Detect which cell encompasses the target text, then output its (x, y) center coordinate. 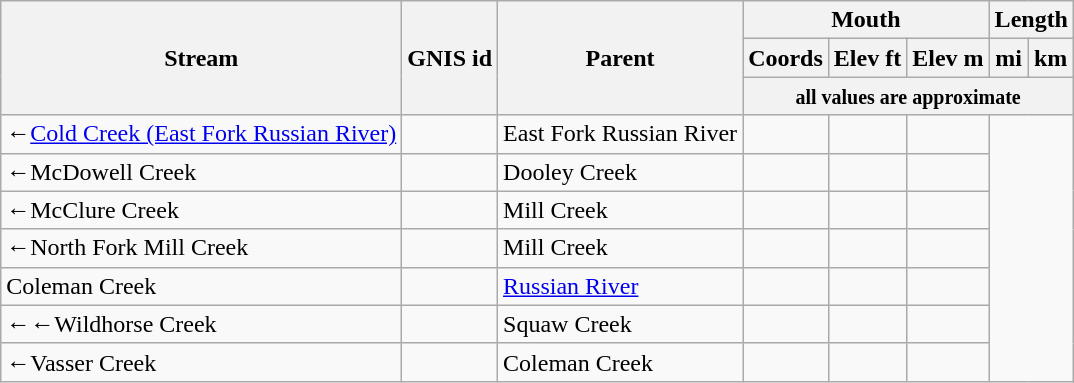
←McDowell Creek (202, 172)
←Cold Creek (East Fork Russian River) (202, 134)
mi (1008, 58)
←Vasser Creek (202, 362)
Length (1031, 20)
all values are approximate (908, 96)
←←Wildhorse Creek (202, 324)
Elev m (948, 58)
East Fork Russian River (620, 134)
Russian River (620, 286)
Coords (786, 58)
←North Fork Mill Creek (202, 248)
←McClure Creek (202, 210)
km (1051, 58)
Stream (202, 58)
Parent (620, 58)
Mouth (866, 20)
Squaw Creek (620, 324)
GNIS id (450, 58)
Elev ft (867, 58)
Dooley Creek (620, 172)
